Determine the (x, y) coordinate at the center of the cell enclosing the given text.  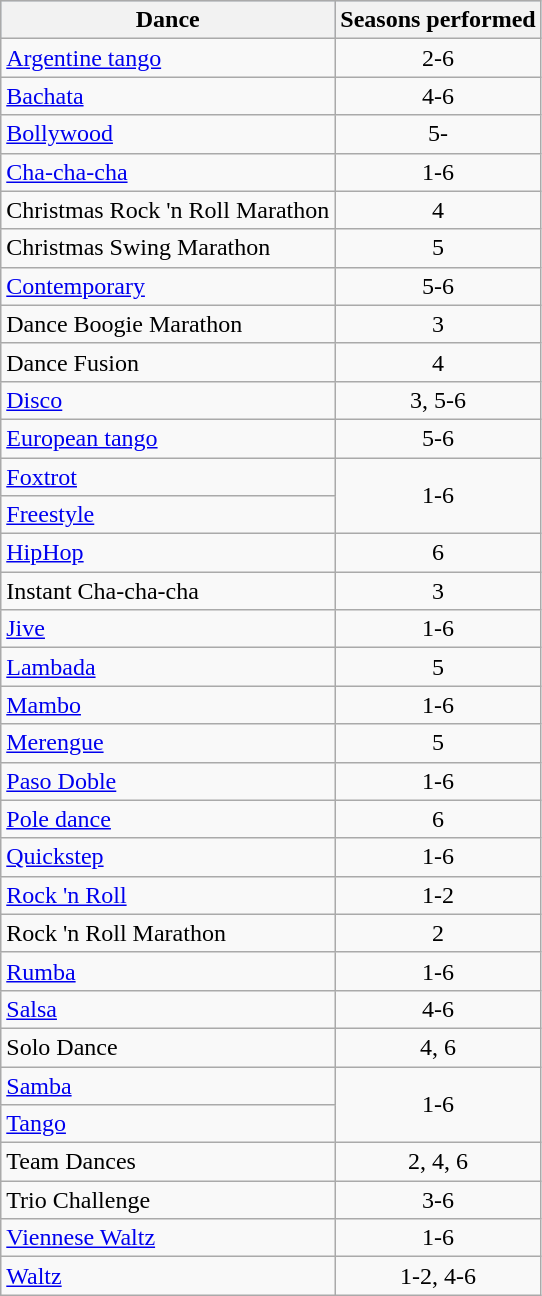
Jive (168, 629)
Lambada (168, 667)
Solo Dance (168, 1047)
Christmas Swing Marathon (168, 248)
5- (438, 134)
Rumba (168, 971)
2-6 (438, 58)
Team Dances (168, 1162)
Christmas Rock 'n Roll Marathon (168, 210)
Salsa (168, 1009)
Rock 'n Roll Marathon (168, 933)
4, 6 (438, 1047)
Freestyle (168, 515)
Foxtrot (168, 477)
Dance Boogie Marathon (168, 324)
European tango (168, 438)
Cha-cha-cha (168, 172)
Rock 'n Roll (168, 895)
1-2 (438, 895)
Merengue (168, 743)
Dance Fusion (168, 362)
Quickstep (168, 857)
1-2, 4-6 (438, 1276)
HipHop (168, 553)
Viennese Waltz (168, 1238)
Mambo (168, 705)
Disco (168, 400)
Bollywood (168, 134)
Argentine tango (168, 58)
Tango (168, 1124)
2, 4, 6 (438, 1162)
Bachata (168, 96)
2 (438, 933)
Samba (168, 1085)
Waltz (168, 1276)
Contemporary (168, 286)
3-6 (438, 1200)
Pole dance (168, 819)
Trio Challenge (168, 1200)
Instant Cha-cha-cha (168, 591)
Dance (168, 20)
Seasons performed (438, 20)
3, 5-6 (438, 400)
Paso Doble (168, 781)
